Extract the (X, Y) coordinate from the center of the cell holding the provided text.  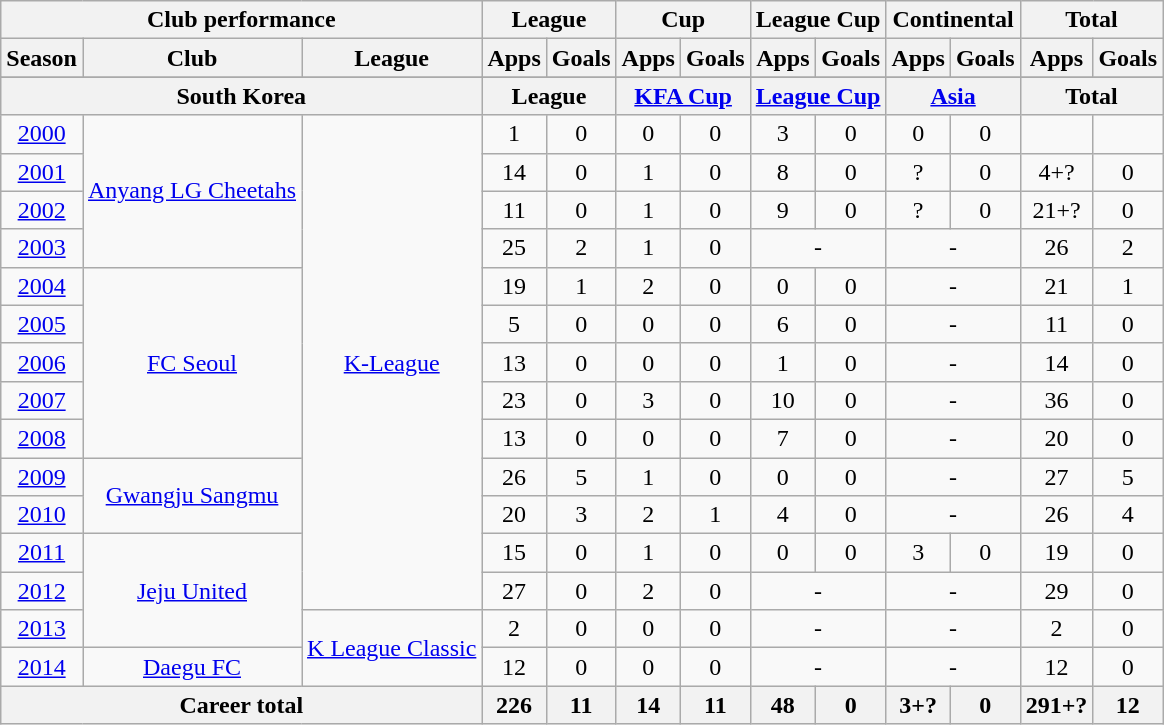
K-League (392, 362)
9 (782, 210)
23 (514, 400)
8 (782, 172)
3+? (918, 705)
2007 (42, 400)
FC Seoul (192, 362)
2010 (42, 515)
2000 (42, 134)
25 (514, 248)
226 (514, 705)
291+? (1056, 705)
2005 (42, 324)
29 (1056, 591)
South Korea (242, 96)
2012 (42, 591)
21 (1056, 286)
2013 (42, 629)
2006 (42, 362)
6 (782, 324)
Continental (953, 20)
2009 (42, 477)
2003 (42, 248)
Cup (683, 20)
2008 (42, 438)
48 (782, 705)
36 (1056, 400)
Jeju United (192, 591)
2002 (42, 210)
2001 (42, 172)
10 (782, 400)
2014 (42, 667)
Club performance (242, 20)
2004 (42, 286)
Career total (242, 705)
Daegu FC (192, 667)
K League Classic (392, 648)
Season (42, 58)
4+? (1056, 172)
7 (782, 438)
Gwangju Sangmu (192, 496)
Club (192, 58)
KFA Cup (683, 96)
21+? (1056, 210)
Asia (953, 96)
2011 (42, 553)
Anyang LG Cheetahs (192, 191)
15 (514, 553)
